Scan for the cell matching the given text and deliver its [X, Y] coordinate at center. 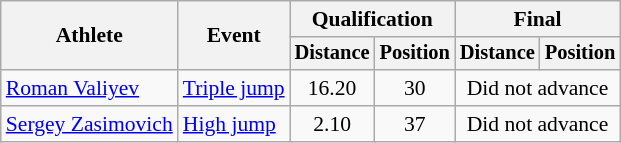
Final [538, 19]
High jump [234, 124]
16.20 [332, 88]
Event [234, 36]
Triple jump [234, 88]
Qualification [372, 19]
30 [415, 88]
Roman Valiyev [90, 88]
Athlete [90, 36]
2.10 [332, 124]
Sergey Zasimovich [90, 124]
37 [415, 124]
